Search for the cell housing the specified text and yield its [x, y] center coordinate. 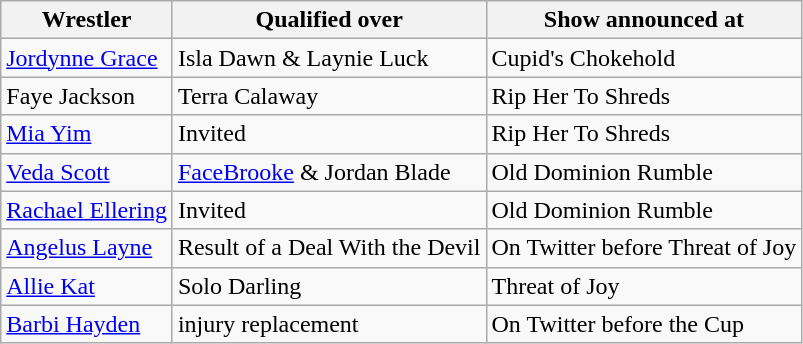
Solo Darling [329, 286]
Angelus Layne [87, 248]
Barbi Hayden [87, 324]
Jordynne Grace [87, 58]
On Twitter before the Cup [644, 324]
On Twitter before Threat of Joy [644, 248]
Qualified over [329, 20]
Allie Kat [87, 286]
Rachael Ellering [87, 210]
Veda Scott [87, 172]
Show announced at [644, 20]
Wrestler [87, 20]
FaceBrooke & Jordan Blade [329, 172]
Result of a Deal With the Devil [329, 248]
Threat of Joy [644, 286]
Isla Dawn & Laynie Luck [329, 58]
injury replacement [329, 324]
Faye Jackson [87, 96]
Mia Yim [87, 134]
Cupid's Chokehold [644, 58]
Terra Calaway [329, 96]
